Locate the cell with the specified text and output its (X, Y) center coordinate. 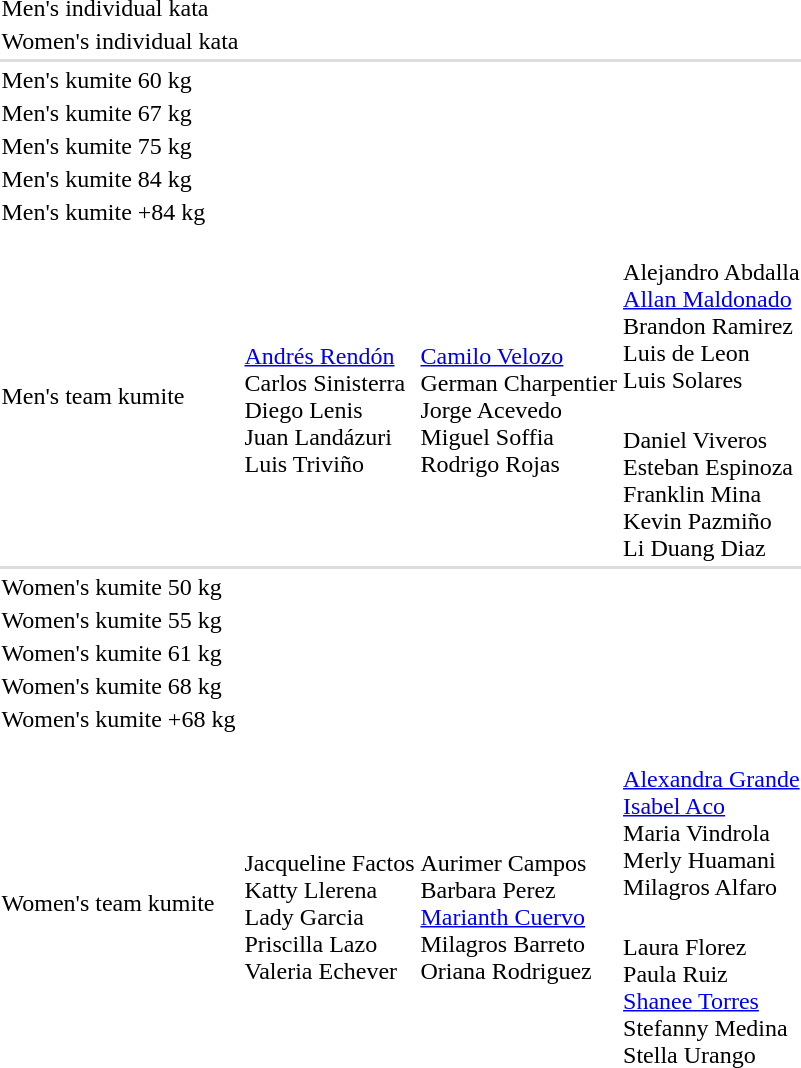
Andrés RendónCarlos SinisterraDiego LenisJuan LandázuriLuis Triviño (330, 396)
Women's individual kata (120, 41)
Men's kumite 75 kg (120, 146)
Men's kumite +84 kg (120, 212)
Women's kumite 55 kg (120, 620)
Men's kumite 67 kg (120, 113)
Men's kumite 60 kg (120, 80)
Men's team kumite (120, 396)
Camilo VelozoGerman CharpentierJorge AcevedoMiguel SoffiaRodrigo Rojas (519, 396)
Women's kumite +68 kg (120, 719)
Women's kumite 68 kg (120, 686)
Women's kumite 61 kg (120, 653)
Men's kumite 84 kg (120, 179)
Women's kumite 50 kg (120, 587)
